Extract the (x, y) coordinate from the center of the cell holding the provided text.  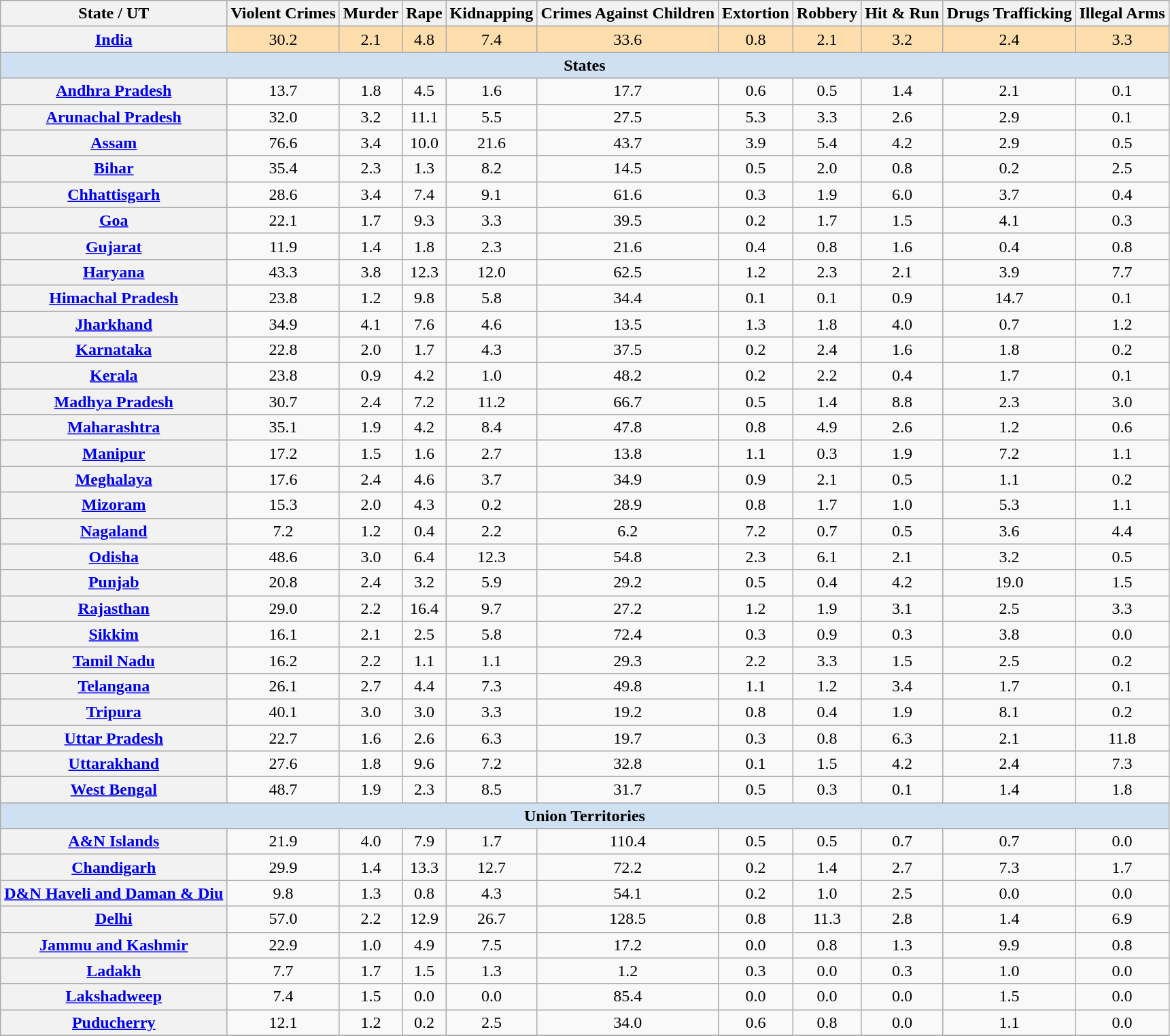
7.5 (492, 945)
India (114, 39)
29.2 (628, 583)
85.4 (628, 997)
20.8 (283, 583)
6.0 (902, 194)
27.6 (283, 764)
12.9 (424, 919)
10.0 (424, 143)
2.8 (902, 919)
Madhya Pradesh (114, 402)
40.1 (283, 712)
27.5 (628, 117)
Punjab (114, 583)
54.8 (628, 557)
Illegal Arms (1122, 14)
30.2 (283, 39)
26.7 (492, 919)
Chandigarh (114, 867)
Drugs Trafficking (1009, 14)
14.7 (1009, 298)
Sikkim (114, 634)
Bihar (114, 169)
61.6 (628, 194)
Ladakh (114, 971)
22.1 (283, 220)
Assam (114, 143)
7.9 (424, 842)
72.4 (628, 634)
57.0 (283, 919)
17.7 (628, 91)
9.7 (492, 608)
11.9 (283, 246)
13.3 (424, 867)
Manipur (114, 453)
34.0 (628, 1022)
16.2 (283, 660)
Uttarakhand (114, 764)
State / UT (114, 14)
Crimes Against Children (628, 14)
34.4 (628, 298)
8.4 (492, 428)
62.5 (628, 272)
43.3 (283, 272)
35.1 (283, 428)
7.6 (424, 324)
48.6 (283, 557)
Maharashtra (114, 428)
49.8 (628, 686)
72.2 (628, 867)
4.5 (424, 91)
31.7 (628, 790)
8.1 (1009, 712)
26.1 (283, 686)
States (585, 65)
29.3 (628, 660)
128.5 (628, 919)
6.1 (827, 557)
16.1 (283, 634)
54.1 (628, 893)
17.6 (283, 479)
48.7 (283, 790)
9.9 (1009, 945)
12.1 (283, 1022)
9.3 (424, 220)
13.8 (628, 453)
110.4 (628, 842)
Lakshadweep (114, 997)
76.6 (283, 143)
Jharkhand (114, 324)
Chhattisgarh (114, 194)
Jammu and Kashmir (114, 945)
6.2 (628, 531)
11.2 (492, 402)
Meghalaya (114, 479)
13.5 (628, 324)
19.0 (1009, 583)
Rape (424, 14)
Odisha (114, 557)
8.2 (492, 169)
9.6 (424, 764)
33.6 (628, 39)
15.3 (283, 505)
48.2 (628, 376)
Haryana (114, 272)
Hit & Run (902, 14)
5.9 (492, 583)
Robbery (827, 14)
28.9 (628, 505)
19.7 (628, 738)
14.5 (628, 169)
West Bengal (114, 790)
Gujarat (114, 246)
3.1 (902, 608)
4.8 (424, 39)
Mizoram (114, 505)
19.2 (628, 712)
Tamil Nadu (114, 660)
Delhi (114, 919)
A&N Islands (114, 842)
6.9 (1122, 919)
Nagaland (114, 531)
29.0 (283, 608)
Rajasthan (114, 608)
22.8 (283, 350)
37.5 (628, 350)
11.3 (827, 919)
Violent Crimes (283, 14)
8.5 (492, 790)
Union Territories (585, 816)
16.4 (424, 608)
D&N Haveli and Daman & Diu (114, 893)
Kerala (114, 376)
3.6 (1009, 531)
32.8 (628, 764)
6.4 (424, 557)
8.8 (902, 402)
12.7 (492, 867)
28.6 (283, 194)
43.7 (628, 143)
9.1 (492, 194)
30.7 (283, 402)
5.5 (492, 117)
12.0 (492, 272)
29.9 (283, 867)
66.7 (628, 402)
5.4 (827, 143)
Tripura (114, 712)
32.0 (283, 117)
Uttar Pradesh (114, 738)
35.4 (283, 169)
Andhra Pradesh (114, 91)
13.7 (283, 91)
39.5 (628, 220)
Puducherry (114, 1022)
11.8 (1122, 738)
Murder (371, 14)
27.2 (628, 608)
Goa (114, 220)
21.9 (283, 842)
Arunachal Pradesh (114, 117)
Telangana (114, 686)
Karnataka (114, 350)
Extortion (756, 14)
22.9 (283, 945)
11.1 (424, 117)
22.7 (283, 738)
Himachal Pradesh (114, 298)
Kidnapping (492, 14)
47.8 (628, 428)
